Detect which cell encompasses the target text, then output its (x, y) center coordinate. 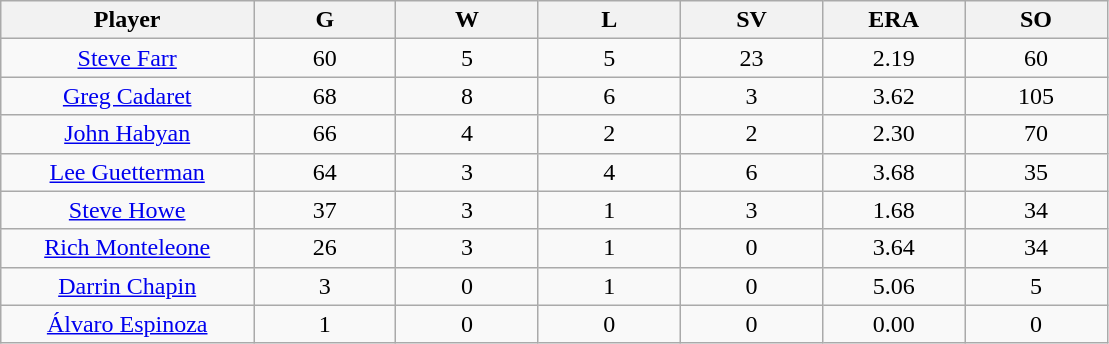
3.68 (894, 172)
3.64 (894, 248)
37 (325, 210)
66 (325, 134)
Álvaro Espinoza (128, 324)
68 (325, 96)
Darrin Chapin (128, 286)
8 (467, 96)
Player (128, 20)
5.06 (894, 286)
0.00 (894, 324)
26 (325, 248)
35 (1036, 172)
Rich Monteleone (128, 248)
John Habyan (128, 134)
Steve Farr (128, 58)
SO (1036, 20)
L (609, 20)
105 (1036, 96)
Lee Guetterman (128, 172)
SV (751, 20)
64 (325, 172)
W (467, 20)
1.68 (894, 210)
70 (1036, 134)
Greg Cadaret (128, 96)
ERA (894, 20)
G (325, 20)
2.19 (894, 58)
3.62 (894, 96)
23 (751, 58)
Steve Howe (128, 210)
2.30 (894, 134)
